Capture the cell that displays the provided text and extract its (x, y) central coordinate. 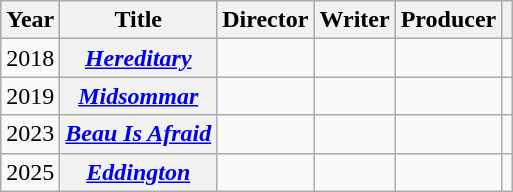
2023 (30, 134)
Year (30, 20)
Eddington (138, 172)
Writer (354, 20)
Title (138, 20)
2019 (30, 96)
Midsommar (138, 96)
Beau Is Afraid (138, 134)
Hereditary (138, 58)
Director (266, 20)
2018 (30, 58)
2025 (30, 172)
Producer (448, 20)
